Locate the cell with the specified text and output its (X, Y) center coordinate. 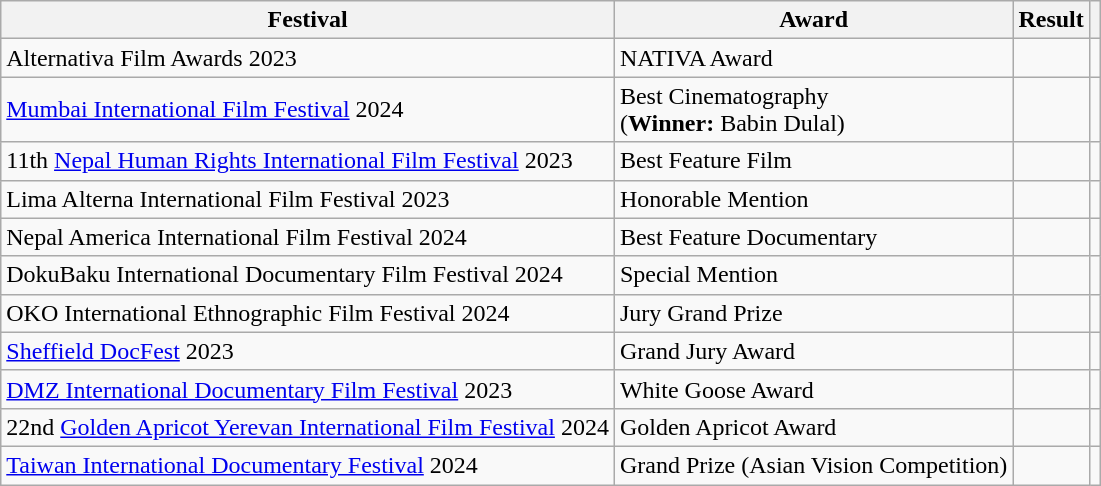
Festival (308, 20)
Best Cinematography(Winner: Babin Dulal) (813, 110)
DokuBaku International Documentary Film Festival 2024 (308, 275)
Best Feature Film (813, 161)
Golden Apricot Award (813, 427)
DMZ International Documentary Film Festival 2023 (308, 389)
Lima Alterna International Film Festival 2023 (308, 199)
Jury Grand Prize (813, 313)
OKO International Ethnographic Film Festival 2024 (308, 313)
Special Mention (813, 275)
11th Nepal Human Rights International Film Festival 2023 (308, 161)
Taiwan International Documentary Festival 2024 (308, 465)
22nd Golden Apricot Yerevan International Film Festival 2024 (308, 427)
NATIVA Award (813, 58)
Best Feature Documentary (813, 237)
White Goose Award (813, 389)
Honorable Mention (813, 199)
Grand Jury Award (813, 351)
Grand Prize (Asian Vision Competition) (813, 465)
Alternativa Film Awards 2023 (308, 58)
Sheffield DocFest 2023 (308, 351)
Award (813, 20)
Nepal America International Film Festival 2024 (308, 237)
Result (1051, 20)
Mumbai International Film Festival 2024 (308, 110)
